Capture the cell that displays the provided text and extract its (X, Y) central coordinate. 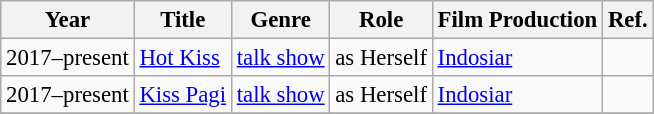
Year (68, 20)
Hot Kiss (182, 58)
Kiss Pagi (182, 95)
Genre (280, 20)
Role (381, 20)
Film Production (517, 20)
Ref. (628, 20)
Title (182, 20)
